Identify which cell holds the provided text, then report its (x, y) central coordinate. 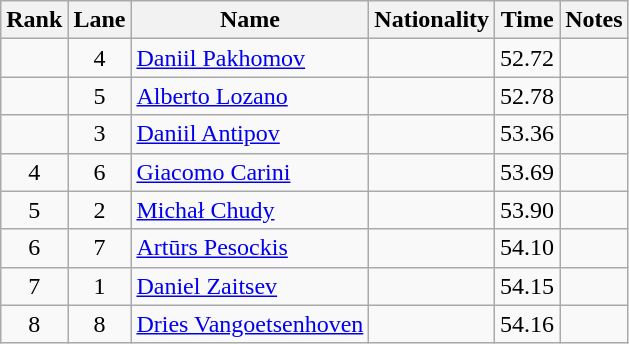
52.78 (528, 96)
1 (100, 286)
53.36 (528, 134)
54.10 (528, 248)
Time (528, 20)
53.69 (528, 172)
54.16 (528, 324)
Notes (594, 20)
52.72 (528, 58)
Name (250, 20)
Daniil Antipov (250, 134)
Michał Chudy (250, 210)
Artūrs Pesockis (250, 248)
Lane (100, 20)
2 (100, 210)
Rank (34, 20)
3 (100, 134)
53.90 (528, 210)
54.15 (528, 286)
Daniil Pakhomov (250, 58)
Giacomo Carini (250, 172)
Alberto Lozano (250, 96)
Dries Vangoetsenhoven (250, 324)
Nationality (432, 20)
Daniel Zaitsev (250, 286)
